Scan for the cell matching the given text and deliver its (X, Y) coordinate at center. 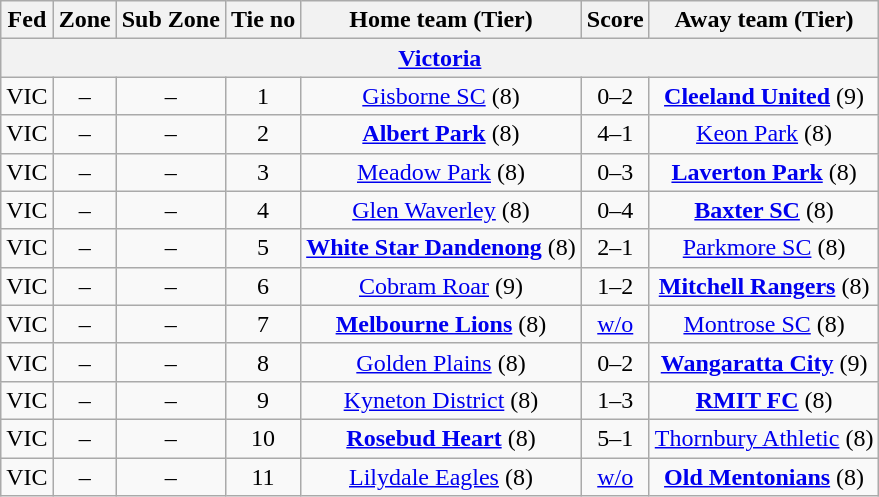
Score (615, 20)
1–3 (615, 400)
Old Mentonians (8) (764, 477)
3 (262, 172)
0–3 (615, 172)
Baxter SC (8) (764, 210)
5 (262, 248)
5–1 (615, 438)
4 (262, 210)
Golden Plains (8) (442, 362)
Cobram Roar (9) (442, 286)
Rosebud Heart (8) (442, 438)
6 (262, 286)
Gisborne SC (8) (442, 96)
1–2 (615, 286)
2 (262, 134)
RMIT FC (8) (764, 400)
Mitchell Rangers (8) (764, 286)
7 (262, 324)
Lilydale Eagles (8) (442, 477)
Wangaratta City (9) (764, 362)
9 (262, 400)
Parkmore SC (8) (764, 248)
11 (262, 477)
Zone (84, 20)
Meadow Park (8) (442, 172)
Kyneton District (8) (442, 400)
Thornbury Athletic (8) (764, 438)
Glen Waverley (8) (442, 210)
Away team (Tier) (764, 20)
Sub Zone (170, 20)
Cleeland United (9) (764, 96)
10 (262, 438)
Keon Park (8) (764, 134)
Tie no (262, 20)
4–1 (615, 134)
1 (262, 96)
Victoria (440, 58)
Montrose SC (8) (764, 324)
2–1 (615, 248)
Home team (Tier) (442, 20)
Melbourne Lions (8) (442, 324)
Fed (27, 20)
White Star Dandenong (8) (442, 248)
0–4 (615, 210)
8 (262, 362)
Albert Park (8) (442, 134)
Laverton Park (8) (764, 172)
